Identify which cell holds the provided text, then report its [x, y] central coordinate. 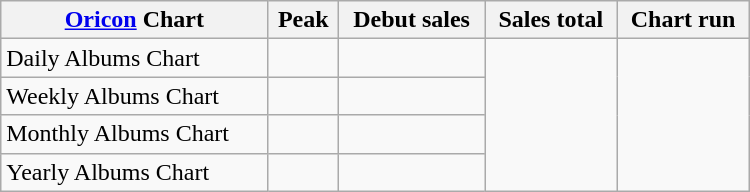
Weekly Albums Chart [134, 96]
Monthly Albums Chart [134, 134]
Debut sales [412, 20]
Oricon Chart [134, 20]
Sales total [551, 20]
Chart run [683, 20]
Peak [304, 20]
Yearly Albums Chart [134, 172]
Daily Albums Chart [134, 58]
